Output the (x, y) coordinate of the center of the cell containing the given text.  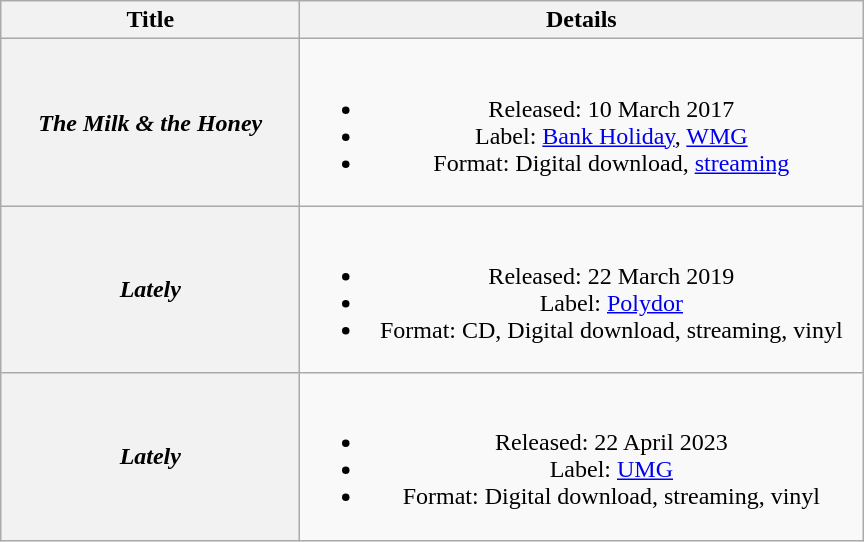
Released: 22 April 2023Label: UMGFormat: Digital download, streaming, vinyl (582, 456)
Details (582, 20)
Released: 10 March 2017Label: Bank Holiday, WMGFormat: Digital download, streaming (582, 122)
Released: 22 March 2019Label: PolydorFormat: CD, Digital download, streaming, vinyl (582, 290)
Title (150, 20)
The Milk & the Honey (150, 122)
